Detect which cell encompasses the target text, then output its (x, y) center coordinate. 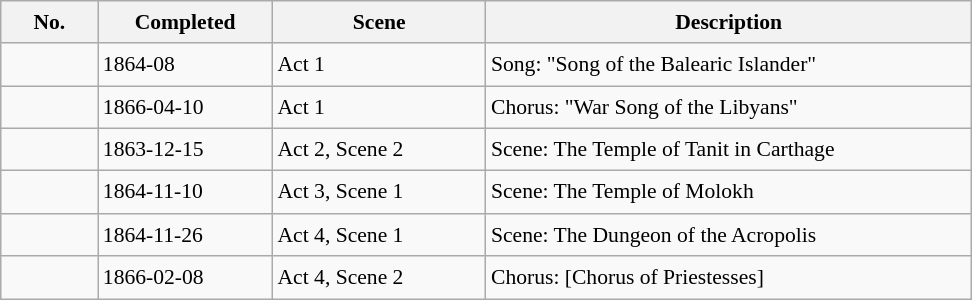
Scene: The Dungeon of the Acropolis (728, 236)
1864-11-10 (186, 192)
Description (728, 22)
Act 4, Scene 1 (378, 236)
Scene: The Temple of Tanit in Carthage (728, 150)
Song: "Song of the Balearic Islander" (728, 66)
Completed (186, 22)
Act 4, Scene 2 (378, 278)
1866-02-08 (186, 278)
Act 2, Scene 2 (378, 150)
Chorus: "War Song of the Libyans" (728, 108)
1866-04-10 (186, 108)
1863-12-15 (186, 150)
Scene: The Temple of Molokh (728, 192)
1864-11-26 (186, 236)
Act 3, Scene 1 (378, 192)
No. (50, 22)
Scene (378, 22)
1864-08 (186, 66)
Chorus: [Chorus of Priestesses] (728, 278)
